From the cell containing the given text, extract its center point as (x, y) coordinate. 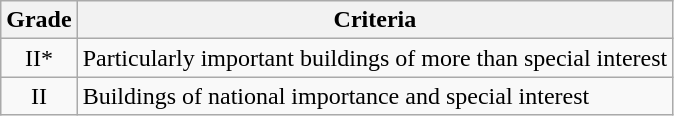
Criteria (375, 20)
II (39, 96)
Particularly important buildings of more than special interest (375, 58)
Buildings of national importance and special interest (375, 96)
II* (39, 58)
Grade (39, 20)
